For the text-containing cell, return its midpoint in (x, y) coordinate format. 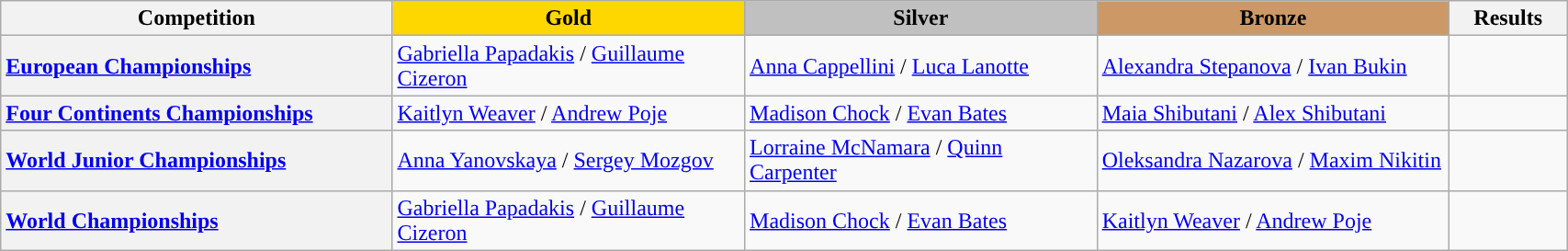
Bronze (1273, 18)
World Championships (197, 221)
Results (1508, 18)
Four Continents Championships (197, 113)
World Junior Championships (197, 160)
Anna Yanovskaya / Sergey Mozgov (569, 160)
Alexandra Stepanova / Ivan Bukin (1273, 66)
Competition (197, 18)
Oleksandra Nazarova / Maxim Nikitin (1273, 160)
Maia Shibutani / Alex Shibutani (1273, 113)
European Championships (197, 66)
Silver (921, 18)
Gold (569, 18)
Lorraine McNamara / Quinn Carpenter (921, 160)
Anna Cappellini / Luca Lanotte (921, 66)
